Capture the cell that displays the provided text and extract its (X, Y) central coordinate. 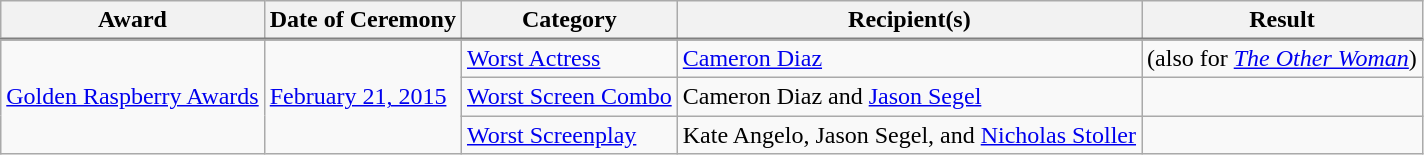
(also for The Other Woman) (1282, 59)
Date of Ceremony (362, 20)
Worst Screenplay (569, 135)
Award (132, 20)
Golden Raspberry Awards (132, 97)
Cameron Diaz and Jason Segel (909, 97)
Worst Actress (569, 59)
Category (569, 20)
Worst Screen Combo (569, 97)
Cameron Diaz (909, 59)
Kate Angelo, Jason Segel, and Nicholas Stoller (909, 135)
Recipient(s) (909, 20)
February 21, 2015 (362, 97)
Result (1282, 20)
